Search for the cell housing the specified text and yield its [x, y] center coordinate. 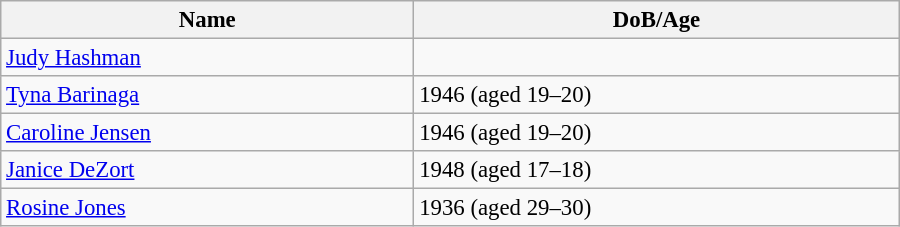
Caroline Jensen [208, 133]
1936 (aged 29–30) [656, 208]
DoB/Age [656, 20]
Tyna Barinaga [208, 95]
Rosine Jones [208, 208]
Name [208, 20]
Judy Hashman [208, 58]
1948 (aged 17–18) [656, 170]
Janice DeZort [208, 170]
